Scan for the cell matching the given text and deliver its [x, y] coordinate at center. 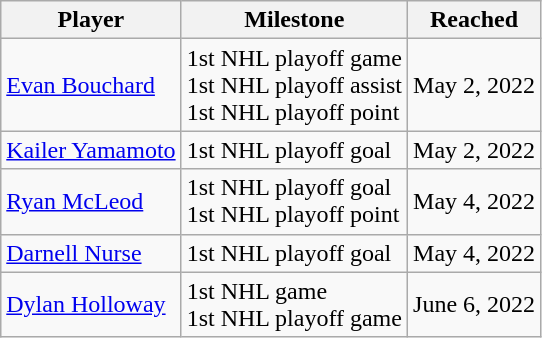
Reached [474, 20]
Evan Bouchard [91, 85]
1st NHL game1st NHL playoff game [294, 304]
1st NHL playoff game1st NHL playoff assist1st NHL playoff point [294, 85]
Dylan Holloway [91, 304]
Kailer Yamamoto [91, 150]
Milestone [294, 20]
Player [91, 20]
June 6, 2022 [474, 304]
1st NHL playoff goal1st NHL playoff point [294, 202]
Darnell Nurse [91, 253]
Ryan McLeod [91, 202]
